Find where the given text appears and provide that cell's center as [x, y] coordinate. 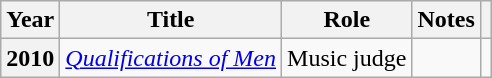
Notes [446, 20]
Title [171, 20]
Qualifications of Men [171, 58]
Music judge [347, 58]
Role [347, 20]
2010 [30, 58]
Year [30, 20]
